Scan for the cell matching the given text and deliver its (x, y) coordinate at center. 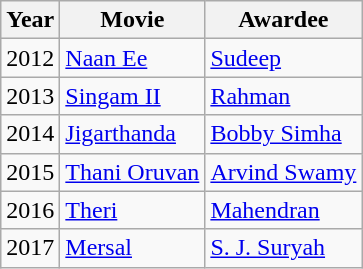
Mahendran (284, 210)
2017 (30, 248)
Rahman (284, 96)
Bobby Simha (284, 134)
Year (30, 20)
2013 (30, 96)
Movie (132, 20)
Awardee (284, 20)
Singam II (132, 96)
Naan Ee (132, 58)
2015 (30, 172)
2012 (30, 58)
2016 (30, 210)
Jigarthanda (132, 134)
Arvind Swamy (284, 172)
2014 (30, 134)
Theri (132, 210)
S. J. Suryah (284, 248)
Sudeep (284, 58)
Mersal (132, 248)
Thani Oruvan (132, 172)
